Locate the cell with the specified text and output its (X, Y) center coordinate. 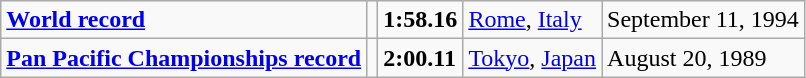
Pan Pacific Championships record (184, 58)
2:00.11 (420, 58)
Rome, Italy (532, 20)
1:58.16 (420, 20)
Tokyo, Japan (532, 58)
September 11, 1994 (704, 20)
World record (184, 20)
August 20, 1989 (704, 58)
